Return (X, Y) of the center of cell containing provided text 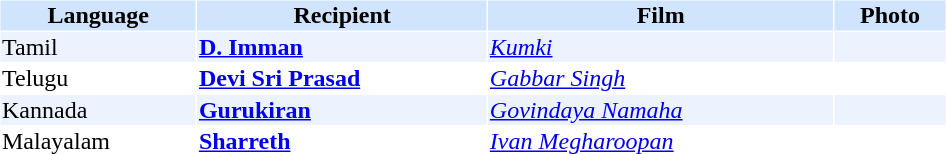
Govindaya Namaha (660, 110)
Recipient (342, 15)
D. Imman (342, 47)
Kannada (98, 110)
Gurukiran (342, 110)
Kumki (660, 47)
Devi Sri Prasad (342, 79)
Film (660, 15)
Language (98, 15)
Photo (890, 15)
Tamil (98, 47)
Telugu (98, 79)
Gabbar Singh (660, 79)
